Search for the cell housing the specified text and yield its [x, y] center coordinate. 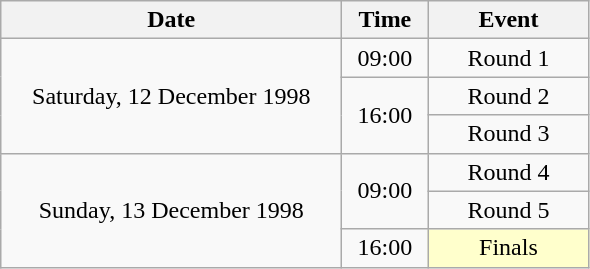
Time [385, 20]
Date [172, 20]
Saturday, 12 December 1998 [172, 96]
Sunday, 13 December 1998 [172, 210]
Finals [508, 248]
Round 4 [508, 172]
Round 2 [508, 96]
Round 1 [508, 58]
Round 3 [508, 134]
Event [508, 20]
Round 5 [508, 210]
